Output the (x, y) coordinate of the center of the cell containing the given text.  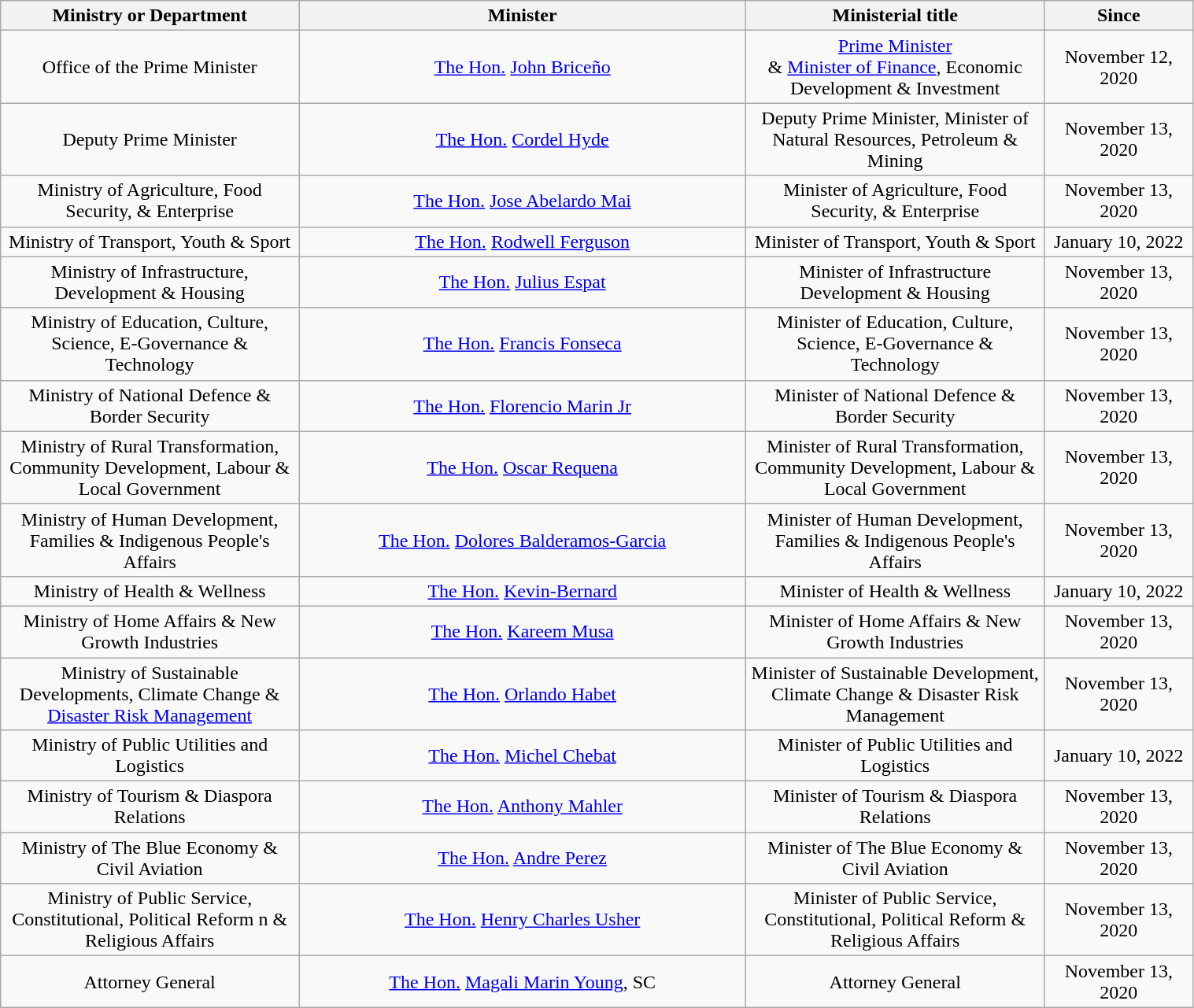
Minister of The Blue Economy & Civil Aviation (896, 858)
The Hon. Kevin-Bernard (523, 591)
The Hon. Orlando Habet (523, 694)
Ministry of Tourism & Diaspora Relations (150, 807)
Ministry of Human Development, Families & Indigenous People's Affairs (150, 540)
Ministry of Transport, Youth & Sport (150, 242)
Minister of Rural Transformation, Community Development, Labour & Local Government (896, 467)
Minister of Public Service, Constitutional, Political Reform & Religious Affairs (896, 920)
Minister of Health & Wellness (896, 591)
Minister of National Defence & Border Security (896, 406)
Minister of Tourism & Diaspora Relations (896, 807)
Minister of Human Development, Families & Indigenous People's Affairs (896, 540)
Deputy Prime Minister (150, 139)
Deputy Prime Minister, Minister of Natural Resources, Petroleum & Mining (896, 139)
Since (1119, 16)
Minister (523, 16)
Minister of Transport, Youth & Sport (896, 242)
Ministry of Sustainable Developments, Climate Change & Disaster Risk Management (150, 694)
The Hon. Jose Abelardo Mai (523, 201)
The Hon. Dolores Balderamos-Garcia (523, 540)
The Hon. Julius Espat (523, 282)
Prime Minister& Minister of Finance, Economic Development & Investment (896, 67)
The Hon. John Briceño (523, 67)
The Hon. Magali Marin Young, SC (523, 982)
Ministry of Public Utilities and Logistics (150, 755)
The Hon. Oscar Requena (523, 467)
The Hon. Francis Fonseca (523, 344)
Minister of Home Affairs & New Growth Industries (896, 631)
Ministry or Department (150, 16)
Office of the Prime Minister (150, 67)
Ministry of Public Service, Constitutional, Political Reform n & Religious Affairs (150, 920)
November 12, 2020 (1119, 67)
The Hon. Anthony Mahler (523, 807)
Minister of Infrastructure Development & Housing (896, 282)
Ministerial title (896, 16)
The Hon. Kareem Musa (523, 631)
The Hon. Florencio Marin Jr (523, 406)
Ministry of Home Affairs & New Growth Industries (150, 631)
Ministry of Infrastructure, Development & Housing (150, 282)
The Hon. Andre Perez (523, 858)
The Hon. Henry Charles Usher (523, 920)
Minister of Sustainable Development, Climate Change & Disaster Risk Management (896, 694)
Minister of Agriculture, Food Security, & Enterprise (896, 201)
Minister of Public Utilities and Logistics (896, 755)
Ministry of Education, Culture, Science, E-Governance & Technology (150, 344)
Ministry of National Defence & Border Security (150, 406)
The Hon. Michel Chebat (523, 755)
Minister of Education, Culture, Science, E-Governance & Technology (896, 344)
Ministry of Health & Wellness (150, 591)
Ministry of Agriculture, Food Security, & Enterprise (150, 201)
The Hon. Cordel Hyde (523, 139)
The Hon. Rodwell Ferguson (523, 242)
Ministry of The Blue Economy & Civil Aviation (150, 858)
Ministry of Rural Transformation, Community Development, Labour & Local Government (150, 467)
